Extract the (x, y) coordinate from the center of the cell holding the provided text.  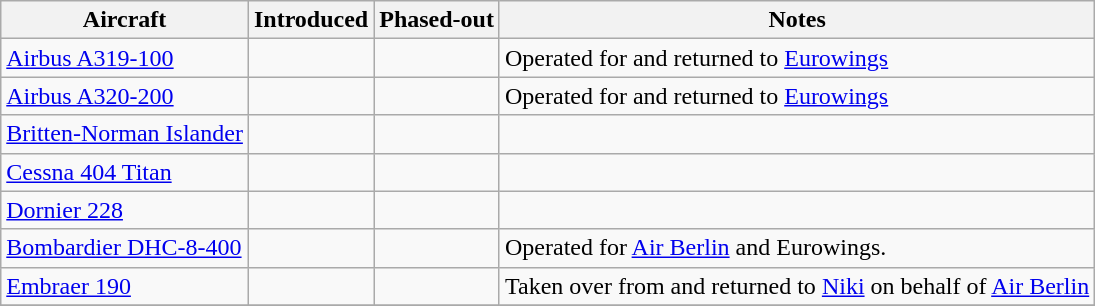
Introduced (310, 20)
Embraer 190 (125, 286)
Taken over from and returned to Niki on behalf of Air Berlin (796, 286)
Aircraft (125, 20)
Bombardier DHC-8-400 (125, 248)
Notes (796, 20)
Airbus A319-100 (125, 58)
Britten-Norman Islander (125, 134)
Airbus A320-200 (125, 96)
Phased-out (437, 20)
Operated for Air Berlin and Eurowings. (796, 248)
Dornier 228 (125, 210)
Cessna 404 Titan (125, 172)
